Capture the cell that displays the provided text and extract its [X, Y] central coordinate. 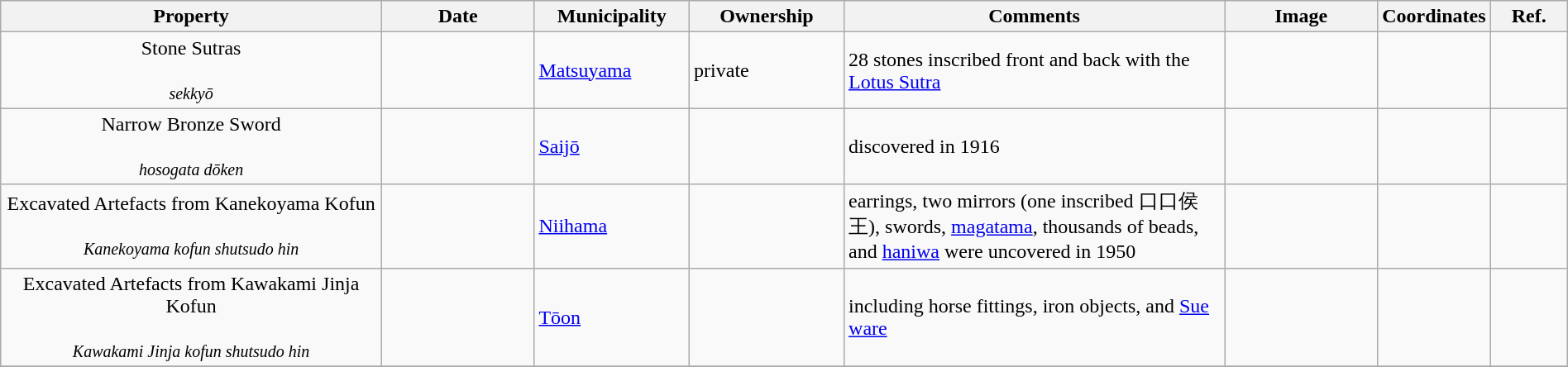
Niihama [612, 226]
Comments [1035, 17]
Image [1302, 17]
Excavated Artefacts from Kanekoyama KofunKanekoyama kofun shutsudo hin [192, 226]
Saijō [612, 146]
Ownership [767, 17]
Excavated Artefacts from Kawakami Jinja KofunKawakami Jinja kofun shutsudo hin [192, 317]
Stone Sutrassekkyō [192, 70]
Date [457, 17]
Municipality [612, 17]
Tōon [612, 317]
28 stones inscribed front and back with the Lotus Sutra [1035, 70]
private [767, 70]
including horse fittings, iron objects, and Sue ware [1035, 317]
Matsuyama [612, 70]
Property [192, 17]
discovered in 1916 [1035, 146]
Ref. [1528, 17]
Coordinates [1434, 17]
Narrow Bronze Swordhosogata dōken [192, 146]
earrings, two mirrors (one inscribed 口口侯王), swords, magatama, thousands of beads, and haniwa were uncovered in 1950 [1035, 226]
